From the cell containing the given text, extract its center point as [x, y] coordinate. 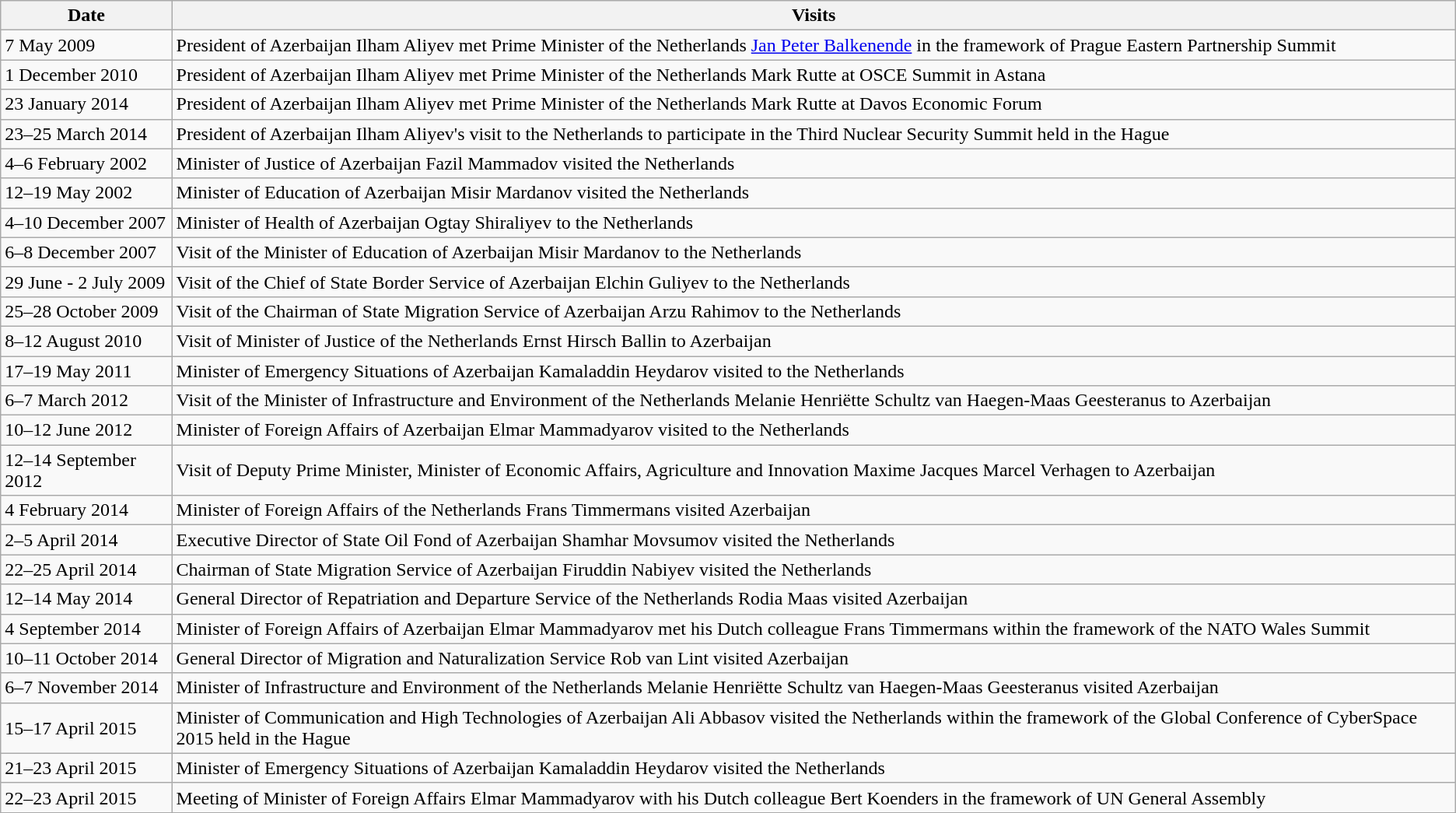
Minister of Justice of Azerbaijan Fazil Mammadov visited the Netherlands [814, 163]
4 September 2014 [86, 629]
22–23 April 2015 [86, 797]
Date [86, 16]
22–25 April 2014 [86, 569]
23 January 2014 [86, 104]
Executive Director of State Oil Fond of Azerbaijan Shamhar Movsumov visited the Netherlands [814, 540]
12–14 September 2012 [86, 470]
Minister of Infrastructure and Environment of the Netherlands Melanie Henriëtte Schultz van Haegen-Maas Geesteranus visited Azerbaijan [814, 688]
29 June - 2 July 2009 [86, 282]
Visit of the Minister of Infrastructure and Environment of the Netherlands Melanie Henriëtte Schultz van Haegen-Maas Geesteranus to Azerbaijan [814, 401]
Meeting of Minister of Foreign Affairs Elmar Mammadyarov with his Dutch colleague Bert Koenders in the framework of UN General Assembly [814, 797]
7 May 2009 [86, 45]
17–19 May 2011 [86, 371]
Chairman of State Migration Service of Azerbaijan Firuddin Nabiyev visited the Netherlands [814, 569]
Visit of the Chief of State Border Service of Azerbaijan Elchin Guliyev to the Netherlands [814, 282]
General Director of Migration and Naturalization Service Rob van Lint visited Azerbaijan [814, 658]
6–8 December 2007 [86, 252]
Visit of Deputy Prime Minister, Minister of Economic Affairs, Agriculture and Innovation Maxime Jacques Marcel Verhagen to Azerbaijan [814, 470]
Minister of Foreign Affairs of Azerbaijan Elmar Mammadyarov met his Dutch colleague Frans Timmermans within the framework of the NATO Wales Summit [814, 629]
President of Azerbaijan Ilham Aliyev met Prime Minister of the Netherlands Jan Peter Balkenende in the framework of Prague Eastern Partnership Summit [814, 45]
10–11 October 2014 [86, 658]
General Director of Repatriation and Departure Service of the Netherlands Rodia Maas visited Azerbaijan [814, 599]
4 February 2014 [86, 510]
6–7 March 2012 [86, 401]
Minister of Emergency Situations of Azerbaijan Kamaladdin Heydarov visited the Netherlands [814, 768]
23–25 March 2014 [86, 134]
Minister of Foreign Affairs of Azerbaijan Elmar Mammadyarov visited to the Netherlands [814, 430]
15–17 April 2015 [86, 728]
Visit of the Chairman of State Migration Service of Azerbaijan Arzu Rahimov to the Netherlands [814, 311]
President of Azerbaijan Ilham Aliyev's visit to the Netherlands to participate in the Third Nuclear Security Summit held in the Hague [814, 134]
Visit of Minister of Justice of the Netherlands Ernst Hirsch Ballin to Azerbaijan [814, 341]
Minister of Education of Azerbaijan Misir Mardanov visited the Netherlands [814, 193]
President of Azerbaijan Ilham Aliyev met Prime Minister of the Netherlands Mark Rutte at OSCE Summit in Astana [814, 75]
Visits [814, 16]
President of Azerbaijan Ilham Aliyev met Prime Minister of the Netherlands Mark Rutte at Davos Economic Forum [814, 104]
4–10 December 2007 [86, 223]
12–14 May 2014 [86, 599]
21–23 April 2015 [86, 768]
8–12 August 2010 [86, 341]
12–19 May 2002 [86, 193]
1 December 2010 [86, 75]
2–5 April 2014 [86, 540]
Minister of Emergency Situations of Azerbaijan Kamaladdin Heydarov visited to the Netherlands [814, 371]
Visit of the Minister of Education of Azerbaijan Misir Mardanov to the Netherlands [814, 252]
10–12 June 2012 [86, 430]
25–28 October 2009 [86, 311]
4–6 February 2002 [86, 163]
Minister of Foreign Affairs of the Netherlands Frans Timmermans visited Azerbaijan [814, 510]
6–7 November 2014 [86, 688]
Minister of Health of Azerbaijan Ogtay Shiraliyev to the Netherlands [814, 223]
